Return the [X, Y] coordinate for the center point of the cell that contains the specified text.  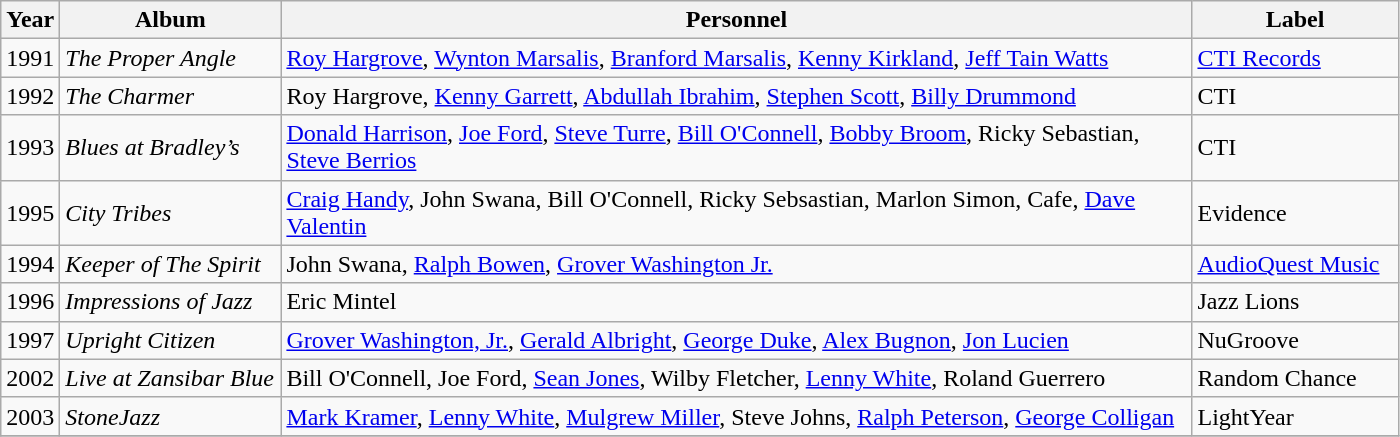
Label [1295, 20]
1991 [30, 58]
NuGroove [1295, 340]
Blues at Bradley’s [170, 148]
Roy Hargrove, Wynton Marsalis, Branford Marsalis, Kenny Kirkland, Jeff Tain Watts [736, 58]
Personnel [736, 20]
1995 [30, 212]
1997 [30, 340]
Craig Handy, John Swana, Bill O'Connell, Ricky Sebsastian, Marlon Simon, Cafe, Dave Valentin [736, 212]
Jazz Lions [1295, 302]
Evidence [1295, 212]
1993 [30, 148]
Album [170, 20]
1996 [30, 302]
Donald Harrison, Joe Ford, Steve Turre, Bill O'Connell, Bobby Broom, Ricky Sebastian, Steve Berrios [736, 148]
Mark Kramer, Lenny White, Mulgrew Miller, Steve Johns, Ralph Peterson, George Colligan [736, 416]
City Tribes [170, 212]
The Charmer [170, 96]
Impressions of Jazz [170, 302]
StoneJazz [170, 416]
CTI Records [1295, 58]
Grover Washington, Jr., Gerald Albright, George Duke, Alex Bugnon, Jon Lucien [736, 340]
2002 [30, 378]
John Swana, Ralph Bowen, Grover Washington Jr. [736, 264]
Random Chance [1295, 378]
Upright Citizen [170, 340]
Keeper of The Spirit [170, 264]
Live at Zansibar Blue [170, 378]
LightYear [1295, 416]
1992 [30, 96]
AudioQuest Music [1295, 264]
Year [30, 20]
The Proper Angle [170, 58]
1994 [30, 264]
Roy Hargrove, Kenny Garrett, Abdullah Ibrahim, Stephen Scott, Billy Drummond [736, 96]
Bill O'Connell, Joe Ford, Sean Jones, Wilby Fletcher, Lenny White, Roland Guerrero [736, 378]
2003 [30, 416]
Eric Mintel [736, 302]
